Determine the (X, Y) coordinate at the center of the cell enclosing the given text.  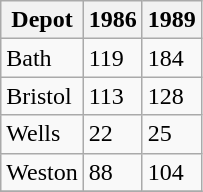
Bath (42, 58)
88 (112, 172)
184 (172, 58)
104 (172, 172)
119 (112, 58)
Wells (42, 134)
Depot (42, 20)
1986 (112, 20)
113 (112, 96)
25 (172, 134)
Weston (42, 172)
128 (172, 96)
1989 (172, 20)
22 (112, 134)
Bristol (42, 96)
